Return the (X, Y) coordinate for the center point of the cell that contains the specified text.  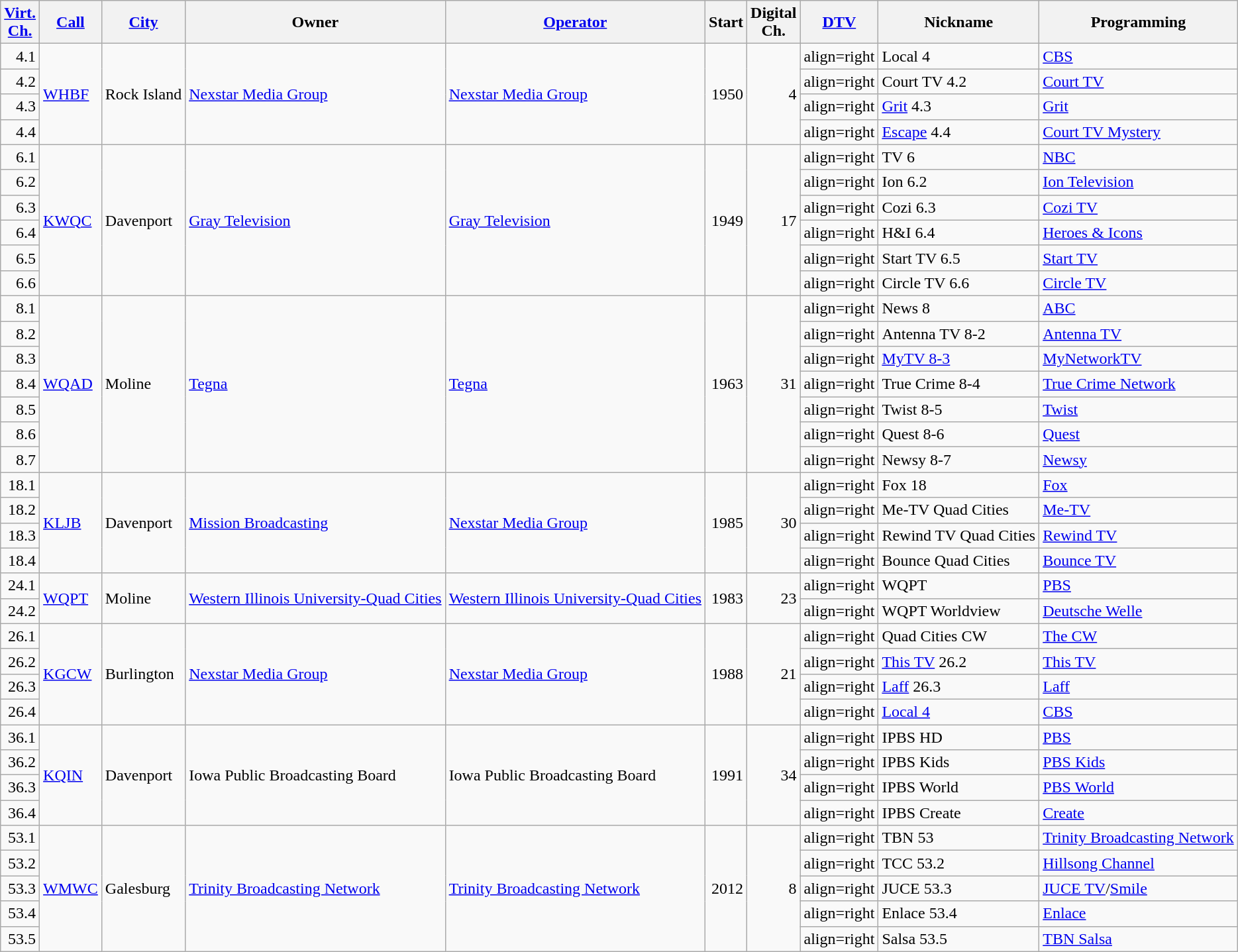
MyNetworkTV (1138, 359)
Salsa 53.5 (959, 939)
Rock Island (143, 94)
Programming (1138, 23)
8.1 (20, 308)
Deutsche Welle (1138, 611)
36.4 (20, 813)
53.5 (20, 939)
DTV (839, 23)
8.3 (20, 359)
Quest 8-6 (959, 435)
TCC 53.2 (959, 863)
6.2 (20, 182)
8.2 (20, 333)
8.4 (20, 384)
IPBS World (959, 788)
4.4 (20, 132)
6.4 (20, 233)
WQAD (71, 384)
53.3 (20, 888)
Galesburg (143, 888)
Owner (315, 23)
Quest (1138, 435)
The CW (1138, 636)
1988 (726, 674)
4.3 (20, 107)
JUCE TV/Smile (1138, 888)
Fox 18 (959, 485)
TBN 53 (959, 838)
8.5 (20, 409)
WHBF (71, 94)
This TV 26.2 (959, 661)
IPBS HD (959, 737)
18.4 (20, 560)
This TV (1138, 661)
8 (774, 888)
IPBS Kids (959, 763)
Antenna TV 8-2 (959, 333)
53.2 (20, 863)
34 (774, 775)
News 8 (959, 308)
6.1 (20, 157)
City (143, 23)
Court TV Mystery (1138, 132)
Rewind TV Quad Cities (959, 535)
Start TV (1138, 258)
Rewind TV (1138, 535)
Grit (1138, 107)
KLJB (71, 523)
30 (774, 523)
18.2 (20, 510)
24.2 (20, 611)
Bounce TV (1138, 560)
26.4 (20, 712)
Hillsong Channel (1138, 863)
6.5 (20, 258)
Me-TV Quad Cities (959, 510)
NBC (1138, 157)
KQIN (71, 775)
Court TV (1138, 81)
1950 (726, 94)
8.6 (20, 435)
Antenna TV (1138, 333)
Escape 4.4 (959, 132)
53.4 (20, 914)
TV 6 (959, 157)
1983 (726, 598)
ABC (1138, 308)
4.2 (20, 81)
Create (1138, 813)
36.2 (20, 763)
KWQC (71, 220)
Fox (1138, 485)
26.1 (20, 636)
26.3 (20, 686)
Twist (1138, 409)
WQPT Worldview (959, 611)
Newsy (1138, 460)
Bounce Quad Cities (959, 560)
Laff 26.3 (959, 686)
Ion 6.2 (959, 182)
1991 (726, 775)
Cozi 6.3 (959, 207)
Me-TV (1138, 510)
Operator (575, 23)
36.1 (20, 737)
DigitalCh. (774, 23)
KGCW (71, 674)
4.1 (20, 56)
True Crime Network (1138, 384)
Nickname (959, 23)
H&I 6.4 (959, 233)
PBS World (1138, 788)
Mission Broadcasting (315, 523)
1949 (726, 220)
JUCE 53.3 (959, 888)
Enlace 53.4 (959, 914)
Burlington (143, 674)
Laff (1138, 686)
6.3 (20, 207)
1985 (726, 523)
WMWC (71, 888)
1963 (726, 384)
Start (726, 23)
31 (774, 384)
TBN Salsa (1138, 939)
23 (774, 598)
Circle TV 6.6 (959, 283)
21 (774, 674)
MyTV 8-3 (959, 359)
Court TV 4.2 (959, 81)
24.1 (20, 586)
53.1 (20, 838)
Start TV 6.5 (959, 258)
36.3 (20, 788)
PBS Kids (1138, 763)
IPBS Create (959, 813)
Virt.Ch. (20, 23)
18.3 (20, 535)
Enlace (1138, 914)
True Crime 8-4 (959, 384)
26.2 (20, 661)
Cozi TV (1138, 207)
6.6 (20, 283)
2012 (726, 888)
Heroes & Icons (1138, 233)
Quad Cities CW (959, 636)
17 (774, 220)
Grit 4.3 (959, 107)
18.1 (20, 485)
Newsy 8-7 (959, 460)
Call (71, 23)
Twist 8-5 (959, 409)
Ion Television (1138, 182)
4 (774, 94)
Circle TV (1138, 283)
8.7 (20, 460)
